From the cell containing the given text, extract its center point as [x, y] coordinate. 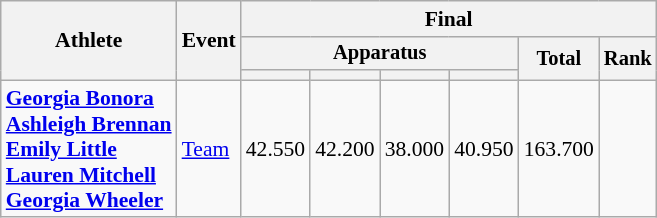
38.000 [414, 149]
Final [449, 19]
Rank [628, 58]
42.200 [344, 149]
163.700 [559, 149]
40.950 [484, 149]
Team [209, 149]
Event [209, 40]
Apparatus [380, 54]
Athlete [89, 40]
42.550 [276, 149]
Georgia BonoraAshleigh BrennanEmily LittleLauren MitchellGeorgia Wheeler [89, 149]
Total [559, 58]
